Scan for the cell matching the given text and deliver its (x, y) coordinate at center. 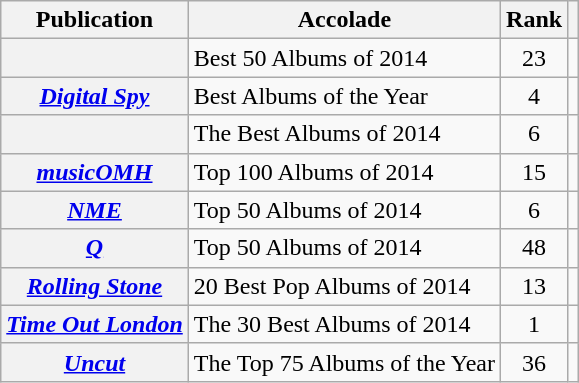
Time Out London (95, 324)
4 (534, 96)
Accolade (344, 20)
Best Albums of the Year (344, 96)
48 (534, 248)
Top 100 Albums of 2014 (344, 172)
The Top 75 Albums of the Year (344, 362)
The Best Albums of 2014 (344, 134)
15 (534, 172)
Q (95, 248)
The 30 Best Albums of 2014 (344, 324)
1 (534, 324)
36 (534, 362)
musicOMH (95, 172)
Rank (534, 20)
Rolling Stone (95, 286)
Publication (95, 20)
Uncut (95, 362)
13 (534, 286)
Digital Spy (95, 96)
NME (95, 210)
Best 50 Albums of 2014 (344, 58)
20 Best Pop Albums of 2014 (344, 286)
23 (534, 58)
